Provide the (X, Y) coordinate of the cell's center where the given text is located.  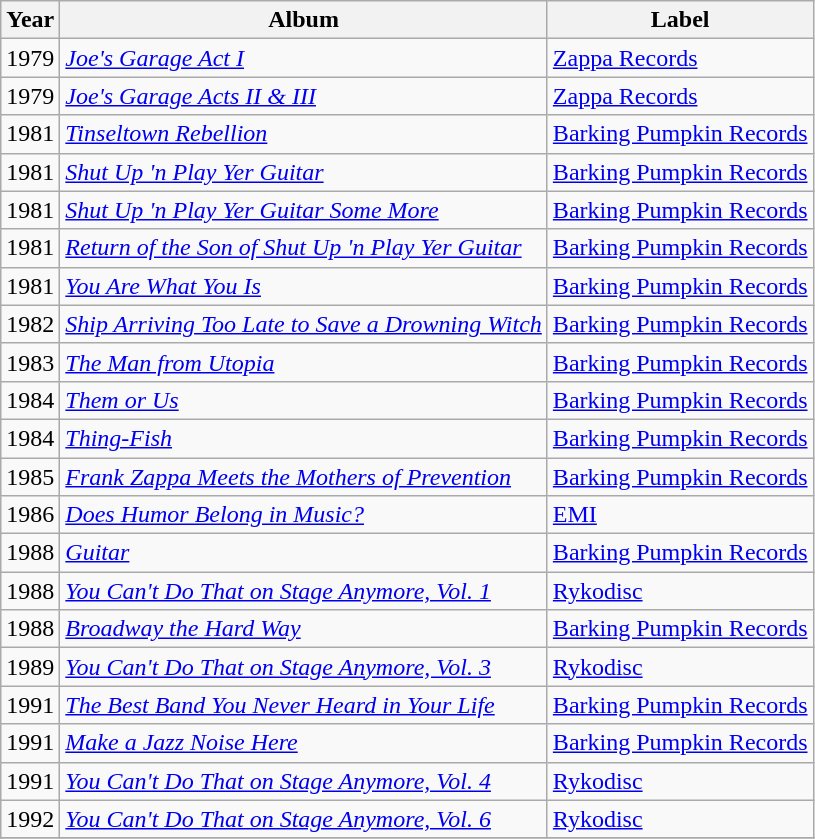
Joe's Garage Acts II & III (304, 96)
Shut Up 'n Play Yer Guitar (304, 172)
1989 (30, 667)
Tinseltown Rebellion (304, 134)
Year (30, 20)
Return of the Son of Shut Up 'n Play Yer Guitar (304, 248)
Ship Arriving Too Late to Save a Drowning Witch (304, 324)
The Best Band You Never Heard in Your Life (304, 705)
You Can't Do That on Stage Anymore, Vol. 4 (304, 781)
You Can't Do That on Stage Anymore, Vol. 6 (304, 819)
You Can't Do That on Stage Anymore, Vol. 3 (304, 667)
Does Humor Belong in Music? (304, 515)
EMI (680, 515)
Label (680, 20)
Frank Zappa Meets the Mothers of Prevention (304, 477)
1992 (30, 819)
1982 (30, 324)
Album (304, 20)
1983 (30, 362)
Guitar (304, 553)
You Are What You Is (304, 286)
You Can't Do That on Stage Anymore, Vol. 1 (304, 591)
Broadway the Hard Way (304, 629)
The Man from Utopia (304, 362)
1986 (30, 515)
Joe's Garage Act I (304, 58)
Shut Up 'n Play Yer Guitar Some More (304, 210)
Make a Jazz Noise Here (304, 743)
1985 (30, 477)
Thing-Fish (304, 438)
Them or Us (304, 400)
